Pinpoint the cell where the given text exists, returning its (x, y) midpoint coordinate. 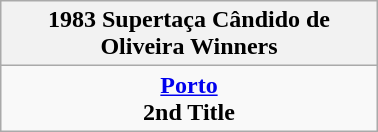
Porto2nd Title (189, 98)
1983 Supertaça Cândido de Oliveira Winners (189, 34)
